Detect which cell encompasses the target text, then output its [X, Y] center coordinate. 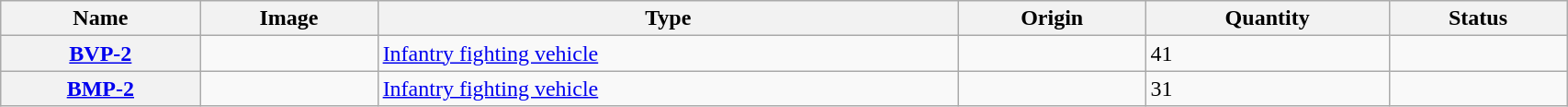
Status [1477, 18]
Type [668, 18]
BMP-2 [101, 89]
Image [288, 18]
Name [101, 18]
Quantity [1268, 18]
41 [1268, 53]
BVP-2 [101, 53]
Origin [1052, 18]
31 [1268, 89]
